Capture the cell that displays the provided text and extract its (X, Y) central coordinate. 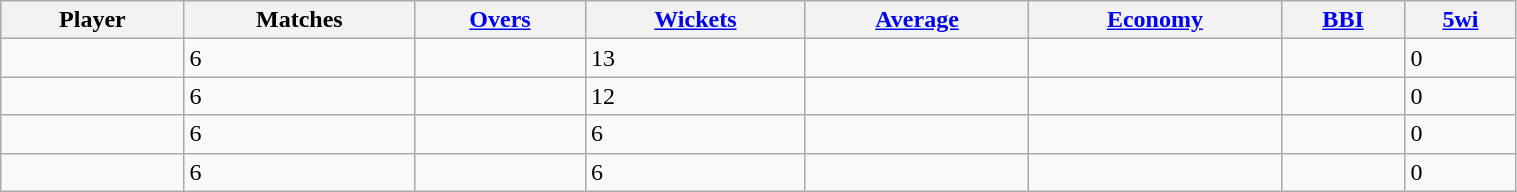
Player (92, 20)
Average (916, 20)
13 (695, 58)
Overs (500, 20)
5wi (1460, 20)
BBI (1343, 20)
Wickets (695, 20)
12 (695, 96)
Economy (1156, 20)
Matches (300, 20)
